Provide the [X, Y] coordinate of the cell's center where the given text is located.  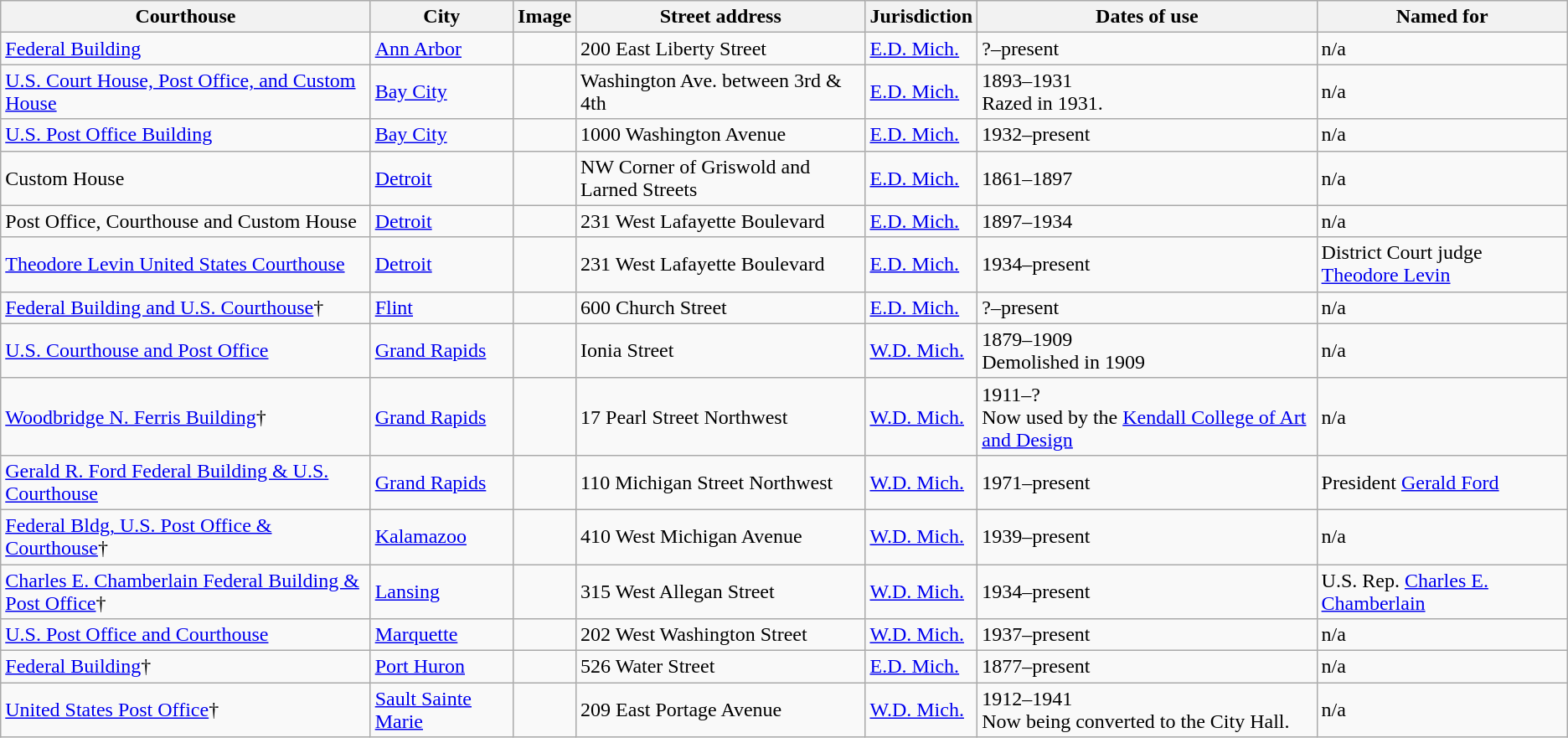
Named for [1442, 17]
Federal Bldg, U.S. Post Office & Courthouse† [186, 536]
Dates of use [1148, 17]
President Gerald Ford [1442, 483]
Courthouse [186, 17]
1939–present [1148, 536]
17 Pearl Street Northwest [720, 416]
1879–1909Demolished in 1909 [1148, 350]
United States Post Office† [186, 710]
Lansing [441, 591]
NW Corner of Griswold and Larned Streets [720, 178]
U.S. Post Office Building [186, 135]
Sault Sainte Marie [441, 710]
Woodbridge N. Ferris Building† [186, 416]
City [441, 17]
Custom House [186, 178]
Theodore Levin United States Courthouse [186, 265]
Federal Building [186, 49]
Charles E. Chamberlain Federal Building & Post Office† [186, 591]
Washington Ave. between 3rd & 4th [720, 92]
District Court judge Theodore Levin [1442, 265]
Port Huron [441, 667]
1932–present [1148, 135]
Flint [441, 307]
1971–present [1148, 483]
U.S. Post Office and Courthouse [186, 635]
Federal Building and U.S. Courthouse† [186, 307]
U.S. Court House, Post Office, and Custom House [186, 92]
1861–1897 [1148, 178]
200 East Liberty Street [720, 49]
Image [544, 17]
1000 Washington Avenue [720, 135]
110 Michigan Street Northwest [720, 483]
1911–?Now used by the Kendall College of Art and Design [1148, 416]
526 Water Street [720, 667]
1912–1941Now being converted to the City Hall. [1148, 710]
410 West Michigan Avenue [720, 536]
U.S. Rep. Charles E. Chamberlain [1442, 591]
Federal Building† [186, 667]
1897–1934 [1148, 221]
209 East Portage Avenue [720, 710]
1877–present [1148, 667]
U.S. Courthouse and Post Office [186, 350]
Kalamazoo [441, 536]
1893–1931Razed in 1931. [1148, 92]
Ionia Street [720, 350]
Jurisdiction [921, 17]
Post Office, Courthouse and Custom House [186, 221]
202 West Washington Street [720, 635]
Gerald R. Ford Federal Building & U.S. Courthouse [186, 483]
Marquette [441, 635]
1937–present [1148, 635]
Street address [720, 17]
600 Church Street [720, 307]
315 West Allegan Street [720, 591]
Ann Arbor [441, 49]
